Detect which cell encompasses the target text, then output its (X, Y) center coordinate. 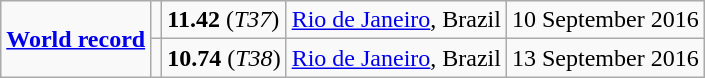
World record (76, 39)
10.74 (T38) (224, 58)
13 September 2016 (605, 58)
11.42 (T37) (224, 20)
10 September 2016 (605, 20)
